Return the [x, y] coordinate for the center point of the cell that contains the specified text.  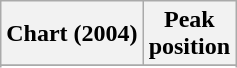
Peakposition [189, 34]
Chart (2004) [72, 34]
